Output the [x, y] coordinate of the center of the cell containing the given text.  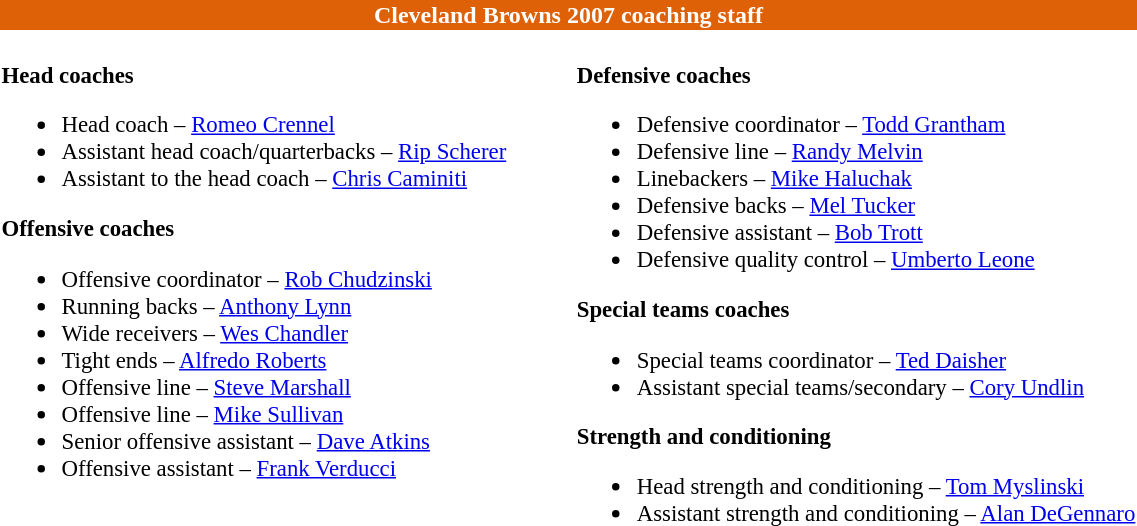
Cleveland Browns 2007 coaching staff [568, 15]
